Return [x, y] of the center of cell containing provided text 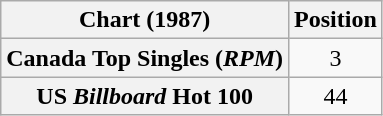
44 [336, 96]
Canada Top Singles (RPM) [145, 58]
US Billboard Hot 100 [145, 96]
Position [336, 20]
Chart (1987) [145, 20]
3 [336, 58]
